Determine the (x, y) coordinate at the center of the cell enclosing the given text.  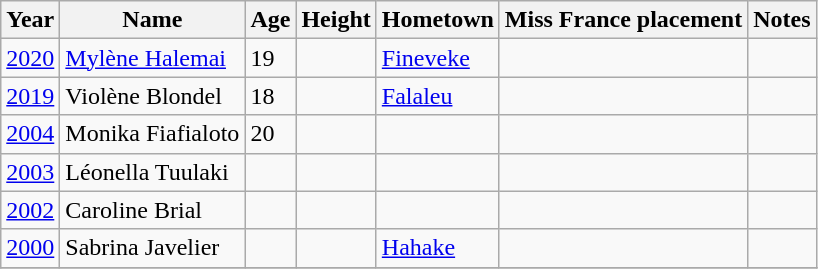
Hahake (438, 248)
2002 (30, 210)
Miss France placement (623, 20)
19 (270, 58)
Height (336, 20)
18 (270, 96)
Falaleu (438, 96)
Name (152, 20)
Léonella Tuulaki (152, 172)
Monika Fiafialoto (152, 134)
2020 (30, 58)
Age (270, 20)
2000 (30, 248)
Notes (782, 20)
2003 (30, 172)
Sabrina Javelier (152, 248)
20 (270, 134)
2004 (30, 134)
Hometown (438, 20)
Fineveke (438, 58)
Caroline Brial (152, 210)
2019 (30, 96)
Mylène Halemai (152, 58)
Violène Blondel (152, 96)
Year (30, 20)
